Find where the given text appears and provide that cell's center as (X, Y) coordinate. 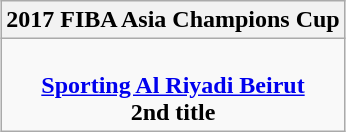
Sporting Al Riyadi Beirut2nd title (174, 85)
2017 FIBA Asia Champions Cup (174, 20)
